For the text-containing cell, return its midpoint in [x, y] coordinate format. 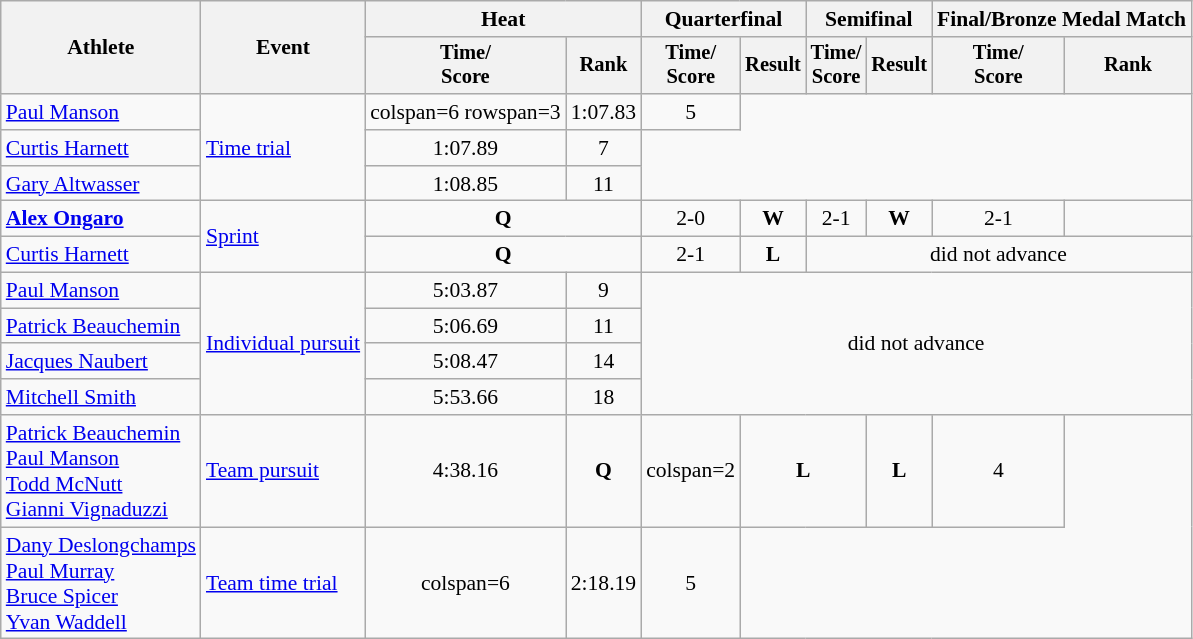
9 [604, 291]
colspan=6 rowspan=3 [466, 112]
Semifinal [869, 19]
Gary Altwasser [101, 184]
Team time trial [283, 583]
Event [283, 48]
1:08.85 [466, 184]
2:18.19 [604, 583]
Quarterfinal [724, 19]
18 [604, 397]
Patrick BeaucheminPaul MansonTodd McNuttGianni Vignaduzzi [101, 471]
1:07.89 [466, 148]
Mitchell Smith [101, 397]
Individual pursuit [283, 344]
7 [604, 148]
colspan=6 [466, 583]
Jacques Naubert [101, 362]
2-0 [690, 219]
Alex Ongaro [101, 219]
Athlete [101, 48]
Time trial [283, 148]
4 [998, 471]
Heat [503, 19]
5:08.47 [466, 362]
14 [604, 362]
5:03.87 [466, 291]
5:53.66 [466, 397]
Sprint [283, 236]
Dany DeslongchampsPaul MurrayBruce SpicerYvan Waddell [101, 583]
4:38.16 [466, 471]
colspan=2 [690, 471]
1:07.83 [604, 112]
Final/Bronze Medal Match [1062, 19]
5:06.69 [466, 326]
Patrick Beauchemin [101, 326]
Team pursuit [283, 471]
